Extract the (X, Y) coordinate from the center of the cell holding the provided text.  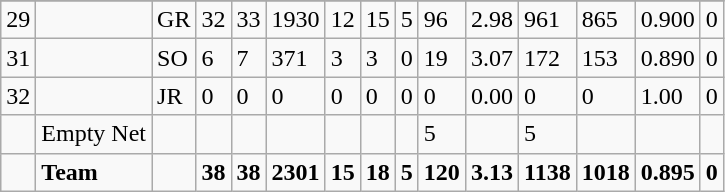
865 (606, 20)
96 (442, 20)
120 (442, 172)
JR (174, 96)
31 (18, 58)
172 (547, 58)
6 (214, 58)
371 (296, 58)
961 (547, 20)
Empty Net (94, 134)
153 (606, 58)
7 (248, 58)
3.13 (492, 172)
2301 (296, 172)
0.895 (668, 172)
1018 (606, 172)
GR (174, 20)
1930 (296, 20)
0.890 (668, 58)
0.00 (492, 96)
Team (94, 172)
33 (248, 20)
3.07 (492, 58)
12 (342, 20)
0.900 (668, 20)
19 (442, 58)
1.00 (668, 96)
18 (378, 172)
2.98 (492, 20)
29 (18, 20)
1138 (547, 172)
SO (174, 58)
